Return [x, y] of the center of cell containing provided text 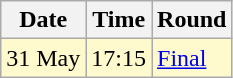
31 May [44, 58]
Round [192, 20]
Time [119, 20]
17:15 [119, 58]
Date [44, 20]
Final [192, 58]
